Locate the cell with the specified text and output its (x, y) center coordinate. 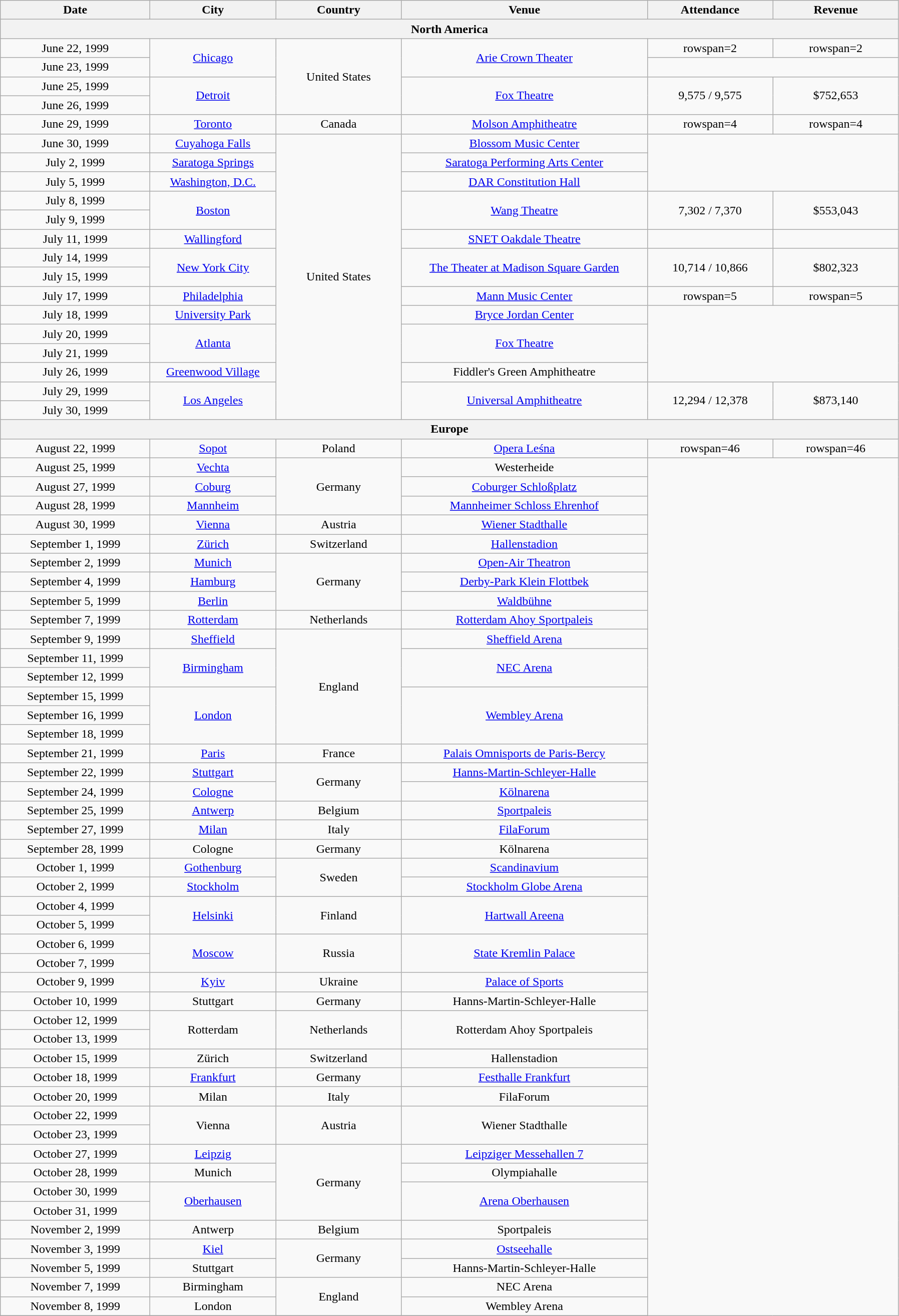
November 7, 1999 (75, 1287)
November 8, 1999 (75, 1306)
Russia (338, 953)
Mann Music Center (525, 296)
July 17, 1999 (75, 296)
Moscow (213, 953)
Saratoga Performing Arts Center (525, 162)
September 27, 1999 (75, 829)
Atlanta (213, 344)
October 6, 1999 (75, 944)
Detroit (213, 96)
September 5, 1999 (75, 601)
July 15, 1999 (75, 277)
Date (75, 10)
SNET Oakdale Theatre (525, 239)
University Park (213, 315)
June 22, 1999 (75, 48)
Coburg (213, 486)
Country (338, 10)
7,302 / 7,370 (710, 210)
July 21, 1999 (75, 353)
October 23, 1999 (75, 1134)
November 3, 1999 (75, 1249)
July 5, 1999 (75, 181)
The Theater at Madison Square Garden (525, 267)
November 5, 1999 (75, 1268)
Greenwood Village (213, 372)
October 18, 1999 (75, 1077)
July 26, 1999 (75, 372)
October 20, 1999 (75, 1096)
October 5, 1999 (75, 925)
August 27, 1999 (75, 486)
October 12, 1999 (75, 1020)
Ostseehalle (525, 1249)
October 9, 1999 (75, 982)
Chicago (213, 58)
Hartwall Areena (525, 915)
Waldbühne (525, 601)
November 2, 1999 (75, 1230)
Toronto (213, 124)
July 11, 1999 (75, 239)
Kyiv (213, 982)
October 2, 1999 (75, 887)
$752,653 (836, 96)
October 22, 1999 (75, 1115)
Mannheim (213, 505)
October 27, 1999 (75, 1153)
Wang Theatre (525, 210)
October 4, 1999 (75, 906)
June 23, 1999 (75, 67)
October 15, 1999 (75, 1058)
$802,323 (836, 267)
Kiel (213, 1249)
Stockholm (213, 887)
Olympiahalle (525, 1173)
Sweden (338, 877)
$873,140 (836, 401)
Leipziger Messehallen 7 (525, 1153)
September 12, 1999 (75, 677)
September 11, 1999 (75, 658)
September 16, 1999 (75, 715)
September 1, 1999 (75, 543)
Westerheide (525, 467)
Paris (213, 753)
September 4, 1999 (75, 582)
Sopot (213, 448)
State Kremlin Palace (525, 953)
September 28, 1999 (75, 849)
Hamburg (213, 582)
July 30, 1999 (75, 410)
September 7, 1999 (75, 620)
September 24, 1999 (75, 791)
July 20, 1999 (75, 334)
Bryce Jordan Center (525, 315)
North America (449, 29)
Arena Oberhausen (525, 1201)
Derby-Park Klein Flottbek (525, 582)
Venue (525, 10)
Boston (213, 210)
12,294 / 12,378 (710, 401)
Scandinavium (525, 868)
June 29, 1999 (75, 124)
August 25, 1999 (75, 467)
Fiddler's Green Amphitheatre (525, 372)
July 29, 1999 (75, 391)
Washington, D.C. (213, 181)
August 30, 1999 (75, 524)
July 18, 1999 (75, 315)
Ukraine (338, 982)
Saratoga Springs (213, 162)
Stockholm Globe Arena (525, 887)
September 9, 1999 (75, 639)
October 10, 1999 (75, 1001)
Gothenburg (213, 868)
August 22, 1999 (75, 448)
Palais Omnisports de Paris-Bercy (525, 753)
October 13, 1999 (75, 1039)
July 2, 1999 (75, 162)
September 22, 1999 (75, 772)
Coburger Schloßplatz (525, 486)
Universal Amphitheatre (525, 401)
Helsinki (213, 915)
Attendance (710, 10)
9,575 / 9,575 (710, 96)
October 28, 1999 (75, 1173)
July 14, 1999 (75, 258)
Sheffield Arena (525, 639)
October 7, 1999 (75, 963)
Cuyahoga Falls (213, 143)
$553,043 (836, 210)
September 25, 1999 (75, 810)
Los Angeles (213, 401)
Festhalle Frankfurt (525, 1077)
September 15, 1999 (75, 696)
Philadelphia (213, 296)
New York City (213, 267)
July 9, 1999 (75, 219)
June 25, 1999 (75, 86)
Oberhausen (213, 1201)
October 31, 1999 (75, 1211)
Leipzig (213, 1153)
Arie Crown Theater (525, 58)
Frankfurt (213, 1077)
10,714 / 10,866 (710, 267)
France (338, 753)
Canada (338, 124)
Europe (449, 429)
September 21, 1999 (75, 753)
City (213, 10)
Sheffield (213, 639)
June 30, 1999 (75, 143)
Poland (338, 448)
Mannheimer Schloss Ehrenhof (525, 505)
July 8, 1999 (75, 200)
Opera Leśna (525, 448)
Wallingford (213, 239)
DAR Constitution Hall (525, 181)
Vechta (213, 467)
October 30, 1999 (75, 1192)
Blossom Music Center (525, 143)
Berlin (213, 601)
August 28, 1999 (75, 505)
September 2, 1999 (75, 563)
Revenue (836, 10)
Finland (338, 915)
October 1, 1999 (75, 868)
June 26, 1999 (75, 105)
Palace of Sports (525, 982)
Molson Amphitheatre (525, 124)
Open-Air Theatron (525, 563)
September 18, 1999 (75, 734)
